Return (x, y) of the center of cell containing provided text 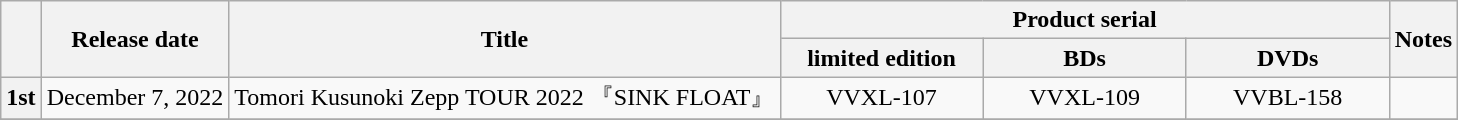
Release date (135, 39)
Notes (1423, 39)
limited edition (882, 58)
VVBL-158 (1288, 98)
VVXL-107 (882, 98)
DVDs (1288, 58)
1st (21, 98)
Title (504, 39)
BDs (1084, 58)
Product serial (1084, 20)
VVXL-109 (1084, 98)
Tomori Kusunoki Zepp TOUR 2022 『SINK FLOAT』 (504, 98)
December 7, 2022 (135, 98)
